Identify which cell holds the provided text, then report its (X, Y) central coordinate. 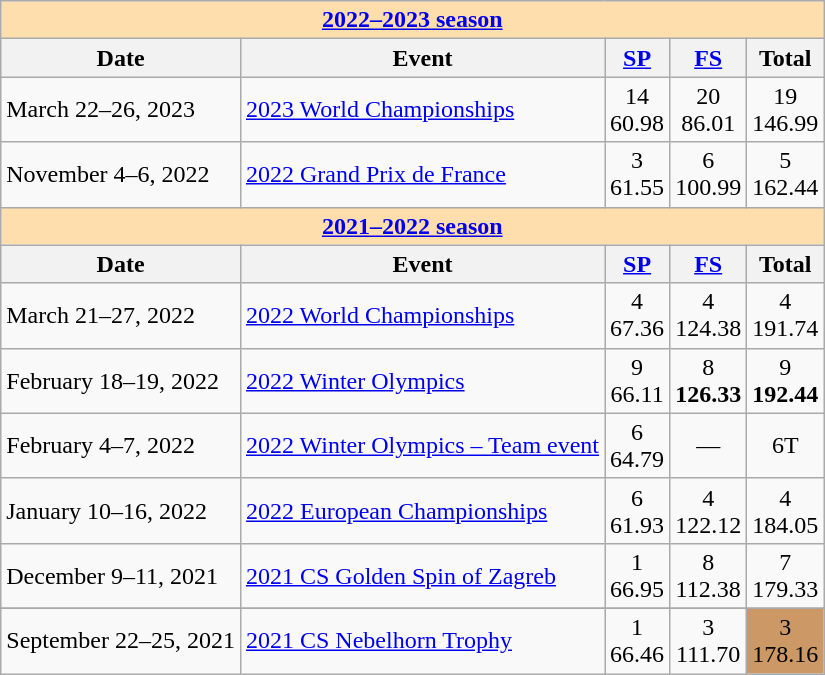
9 66.11 (638, 380)
6 61.93 (638, 510)
8 112.38 (708, 576)
2022 Winter Olympics (422, 380)
3 61.55 (638, 174)
8 126.33 (708, 380)
1 66.46 (638, 640)
9 192.44 (786, 380)
2023 World Championships (422, 110)
7 179.33 (786, 576)
4 67.36 (638, 316)
1 66.95 (638, 576)
2022 Winter Olympics – Team event (422, 446)
19 146.99 (786, 110)
2022 World Championships (422, 316)
2022 European Championships (422, 510)
5 162.44 (786, 174)
September 22–25, 2021 (121, 640)
20 86.01 (708, 110)
4 124.38 (708, 316)
January 10–16, 2022 (121, 510)
4 122.12 (708, 510)
March 22–26, 2023 (121, 110)
3 111.70 (708, 640)
— (708, 446)
3 178.16 (786, 640)
4 184.05 (786, 510)
2022–2023 season (412, 20)
6 100.99 (708, 174)
2021 CS Nebelhorn Trophy (422, 640)
February 4–7, 2022 (121, 446)
December 9–11, 2021 (121, 576)
14 60.98 (638, 110)
2021 CS Golden Spin of Zagreb (422, 576)
November 4–6, 2022 (121, 174)
4 191.74 (786, 316)
2021–2022 season (412, 226)
February 18–19, 2022 (121, 380)
6 64.79 (638, 446)
2022 Grand Prix de France (422, 174)
March 21–27, 2022 (121, 316)
6T (786, 446)
